Output the (X, Y) coordinate of the center of the cell containing the given text.  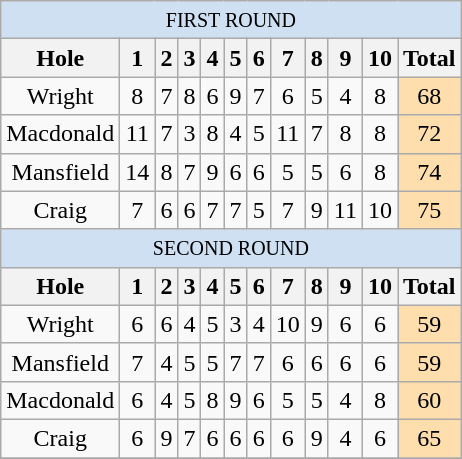
SECOND ROUND (231, 248)
75 (430, 210)
60 (430, 400)
14 (138, 172)
65 (430, 438)
68 (430, 96)
72 (430, 134)
74 (430, 172)
FIRST ROUND (231, 20)
